Pinpoint the cell where the given text exists, returning its [X, Y] midpoint coordinate. 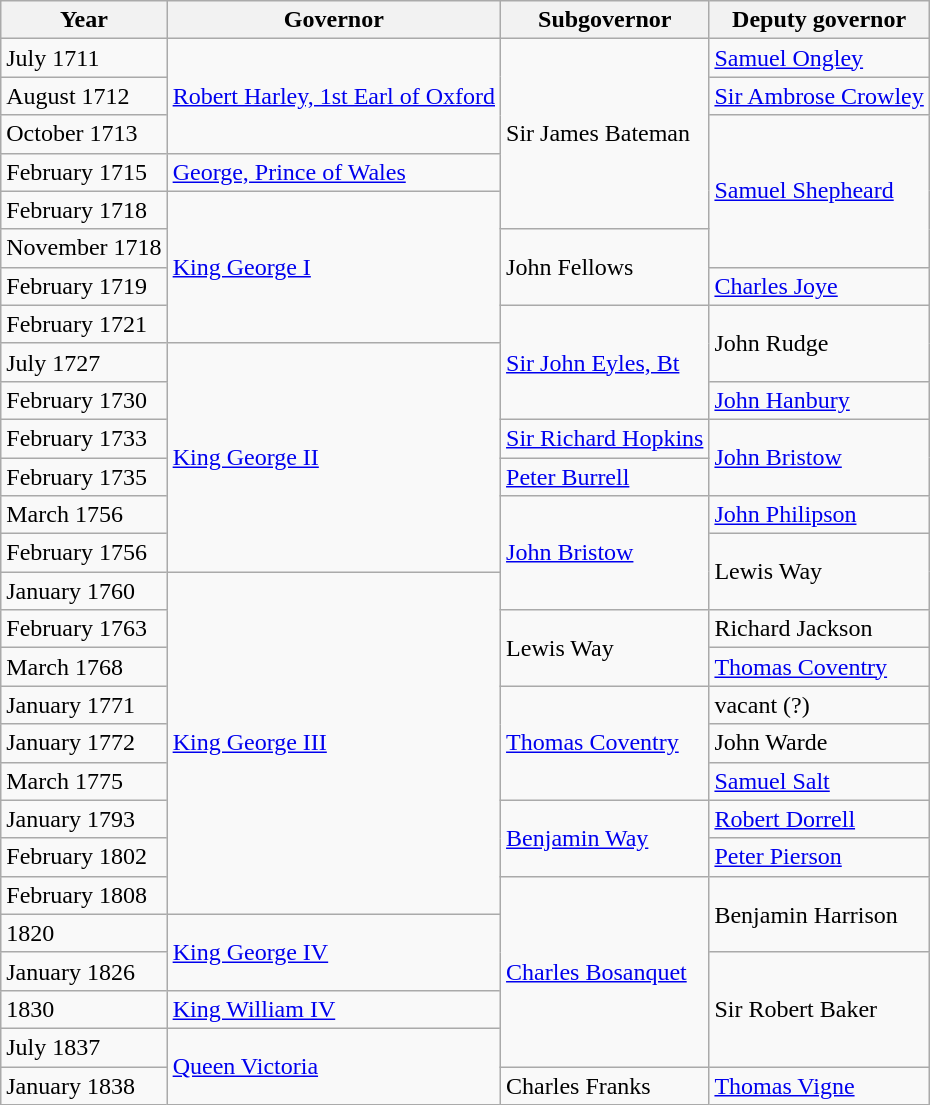
August 1712 [84, 96]
Sir Richard Hopkins [605, 438]
Sir Ambrose Crowley [819, 96]
July 1727 [84, 362]
Samuel Shepheard [819, 191]
Year [84, 20]
January 1760 [84, 591]
John Warde [819, 743]
February 1763 [84, 629]
King George I [334, 267]
July 1837 [84, 1047]
February 1808 [84, 895]
Robert Dorrell [819, 819]
1820 [84, 933]
Governor [334, 20]
Samuel Salt [819, 781]
November 1718 [84, 248]
Charles Franks [605, 1085]
Benjamin Harrison [819, 914]
January 1826 [84, 971]
March 1768 [84, 667]
Sir John Eyles, Bt [605, 362]
Peter Burrell [605, 477]
January 1838 [84, 1085]
John Rudge [819, 343]
Sir James Bateman [605, 134]
March 1775 [84, 781]
July 1711 [84, 58]
Thomas Vigne [819, 1085]
February 1735 [84, 477]
Robert Harley, 1st Earl of Oxford [334, 96]
Peter Pierson [819, 857]
February 1719 [84, 286]
February 1730 [84, 400]
1830 [84, 1009]
John Philipson [819, 515]
October 1713 [84, 134]
John Fellows [605, 267]
Subgovernor [605, 20]
Benjamin Way [605, 838]
January 1793 [84, 819]
February 1718 [84, 210]
King George II [334, 457]
John Hanbury [819, 400]
Richard Jackson [819, 629]
Deputy governor [819, 20]
King William IV [334, 1009]
Samuel Ongley [819, 58]
February 1756 [84, 553]
February 1715 [84, 172]
January 1772 [84, 743]
King George III [334, 744]
Sir Robert Baker [819, 1009]
Queen Victoria [334, 1066]
February 1721 [84, 324]
vacant (?) [819, 705]
King George IV [334, 952]
January 1771 [84, 705]
February 1733 [84, 438]
March 1756 [84, 515]
Charles Bosanquet [605, 971]
February 1802 [84, 857]
Charles Joye [819, 286]
George, Prince of Wales [334, 172]
